From the cell containing the given text, extract its center point as [x, y] coordinate. 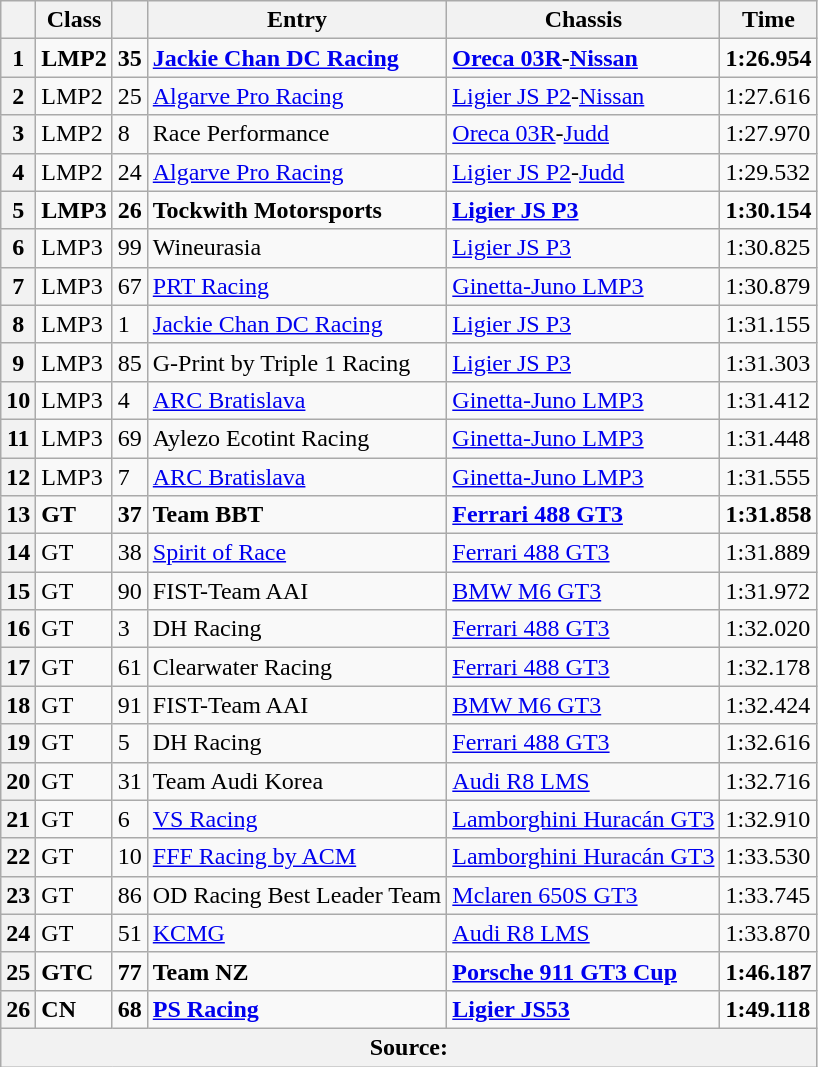
61 [130, 667]
18 [18, 705]
Time [768, 20]
31 [130, 781]
1:32.178 [768, 667]
Entry [297, 20]
91 [130, 705]
1:32.716 [768, 781]
1:29.532 [768, 172]
Source: [409, 1047]
38 [130, 553]
1:30.879 [768, 286]
14 [18, 553]
Tockwith Motorsports [297, 210]
15 [18, 591]
1:32.424 [768, 705]
2 [18, 96]
37 [130, 515]
Oreca 03R-Judd [584, 134]
1:31.448 [768, 438]
Team Audi Korea [297, 781]
VS Racing [297, 819]
GTC [74, 971]
17 [18, 667]
Team NZ [297, 971]
Spirit of Race [297, 553]
1:31.412 [768, 400]
1:27.616 [768, 96]
13 [18, 515]
1:46.187 [768, 971]
11 [18, 438]
Oreca 03R-Nissan [584, 58]
PRT Racing [297, 286]
Ligier JS P2-Nissan [584, 96]
35 [130, 58]
12 [18, 477]
1:26.954 [768, 58]
68 [130, 1009]
Class [74, 20]
OD Racing Best Leader Team [297, 895]
Ligier JS P2-Judd [584, 172]
Wineurasia [297, 248]
67 [130, 286]
69 [130, 438]
Race Performance [297, 134]
1:31.858 [768, 515]
Aylezo Ecotint Racing [297, 438]
1:31.555 [768, 477]
1:49.118 [768, 1009]
1:32.616 [768, 743]
1:27.970 [768, 134]
1:33.530 [768, 857]
9 [18, 362]
CN [74, 1009]
77 [130, 971]
85 [130, 362]
20 [18, 781]
Porsche 911 GT3 Cup [584, 971]
1:32.910 [768, 819]
Clearwater Racing [297, 667]
21 [18, 819]
Ligier JS53 [584, 1009]
KCMG [297, 933]
1:30.825 [768, 248]
19 [18, 743]
22 [18, 857]
51 [130, 933]
1:31.303 [768, 362]
1:33.870 [768, 933]
1:31.972 [768, 591]
Mclaren 650S GT3 [584, 895]
1:32.020 [768, 629]
FFF Racing by ACM [297, 857]
23 [18, 895]
Team BBT [297, 515]
1:33.745 [768, 895]
G-Print by Triple 1 Racing [297, 362]
PS Racing [297, 1009]
Chassis [584, 20]
16 [18, 629]
90 [130, 591]
1:30.154 [768, 210]
1:31.155 [768, 324]
99 [130, 248]
1:31.889 [768, 553]
86 [130, 895]
